Determine the [X, Y] coordinate at the center of the cell enclosing the given text.  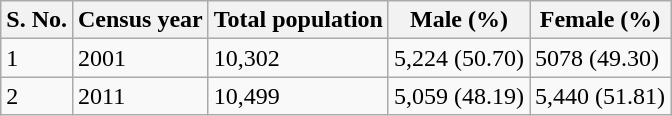
5,224 (50.70) [458, 58]
5,440 (51.81) [600, 96]
2011 [140, 96]
2001 [140, 58]
S. No. [37, 20]
2 [37, 96]
5078 (49.30) [600, 58]
5,059 (48.19) [458, 96]
10,499 [298, 96]
Total population [298, 20]
Female (%) [600, 20]
1 [37, 58]
10,302 [298, 58]
Male (%) [458, 20]
Census year [140, 20]
